Scan for the cell matching the given text and deliver its [x, y] coordinate at center. 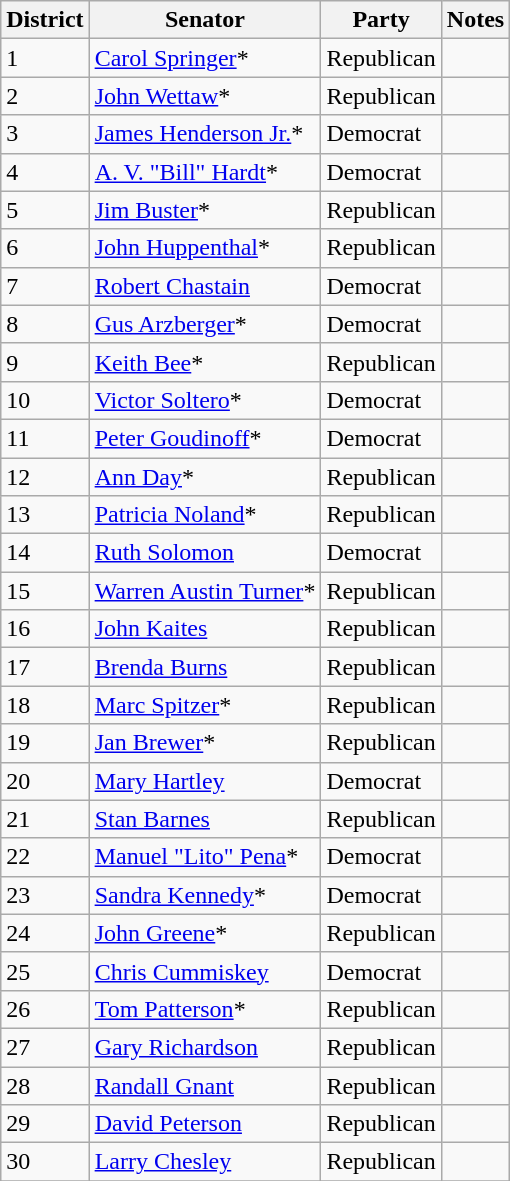
10 [45, 400]
4 [45, 172]
John Huppenthal* [205, 248]
6 [45, 248]
Brenda Burns [205, 667]
9 [45, 362]
Jan Brewer* [205, 743]
John Kaites [205, 629]
23 [45, 895]
Sandra Kennedy* [205, 895]
Senator [205, 20]
24 [45, 933]
21 [45, 819]
28 [45, 1085]
Stan Barnes [205, 819]
A. V. "Bill" Hardt* [205, 172]
7 [45, 286]
18 [45, 705]
Victor Soltero* [205, 400]
Marc Spitzer* [205, 705]
22 [45, 857]
Patricia Noland* [205, 515]
8 [45, 324]
29 [45, 1124]
James Henderson Jr.* [205, 134]
Ann Day* [205, 477]
1 [45, 58]
Gary Richardson [205, 1047]
12 [45, 477]
11 [45, 438]
David Peterson [205, 1124]
Peter Goudinoff* [205, 438]
Chris Cummiskey [205, 971]
3 [45, 134]
19 [45, 743]
17 [45, 667]
John Wettaw* [205, 96]
Keith Bee* [205, 362]
Jim Buster* [205, 210]
Mary Hartley [205, 781]
16 [45, 629]
25 [45, 971]
2 [45, 96]
26 [45, 1009]
13 [45, 515]
Notes [475, 20]
Gus Arzberger* [205, 324]
Randall Gnant [205, 1085]
Party [381, 20]
30 [45, 1162]
Tom Patterson* [205, 1009]
John Greene* [205, 933]
Ruth Solomon [205, 553]
Larry Chesley [205, 1162]
27 [45, 1047]
Warren Austin Turner* [205, 591]
5 [45, 210]
Carol Springer* [205, 58]
15 [45, 591]
20 [45, 781]
Robert Chastain [205, 286]
14 [45, 553]
District [45, 20]
Manuel "Lito" Pena* [205, 857]
